Extract the [X, Y] coordinate from the center of the cell holding the provided text.  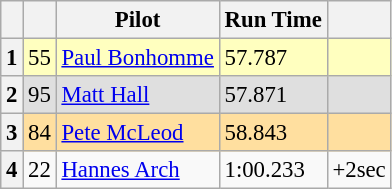
Matt Hall [138, 95]
3 [12, 133]
22 [40, 170]
57.871 [273, 95]
Hannes Arch [138, 170]
Paul Bonhomme [138, 58]
95 [40, 95]
1 [12, 58]
Pilot [138, 20]
4 [12, 170]
Run Time [273, 20]
84 [40, 133]
58.843 [273, 133]
Pete McLeod [138, 133]
55 [40, 58]
2 [12, 95]
+2sec [359, 170]
57.787 [273, 58]
1:00.233 [273, 170]
